Detect which cell encompasses the target text, then output its (x, y) center coordinate. 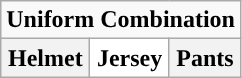
Pants (204, 58)
Helmet (46, 58)
Uniform Combination (121, 20)
Jersey (130, 58)
